For the text-containing cell, return its midpoint in (x, y) coordinate format. 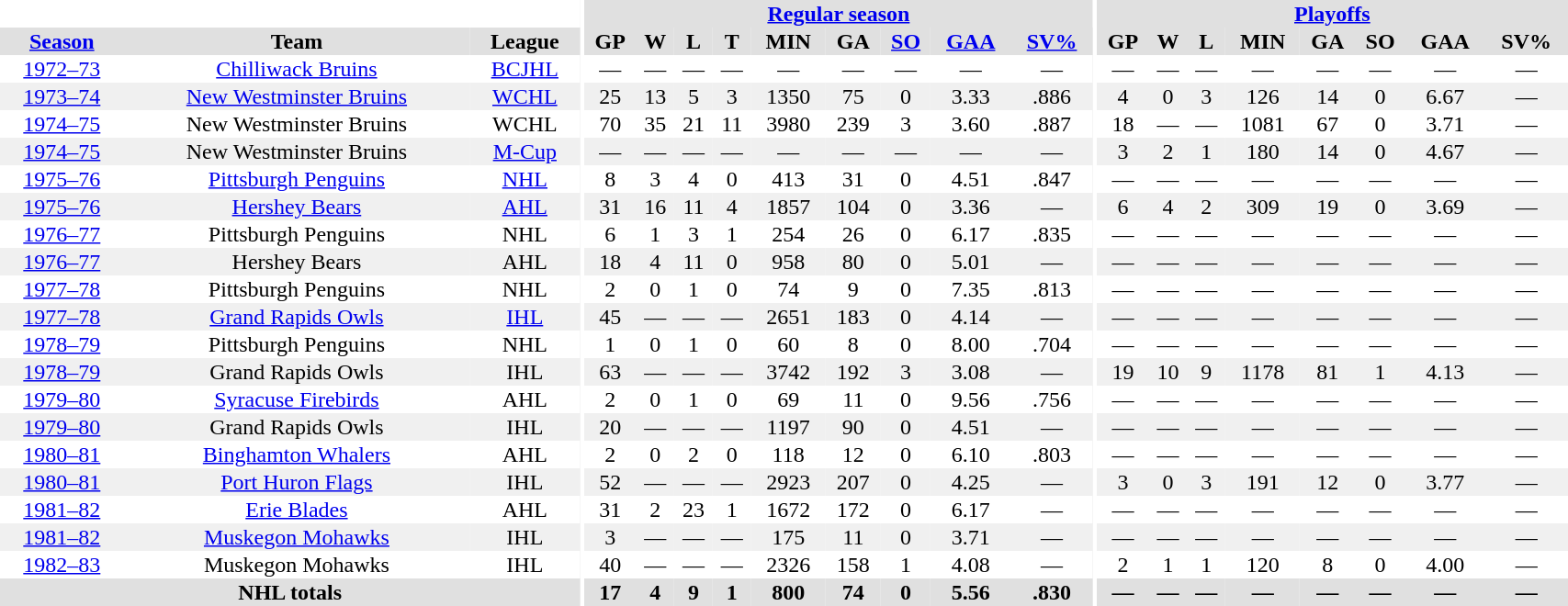
.886 (1051, 96)
958 (788, 262)
.803 (1051, 454)
23 (694, 510)
309 (1262, 207)
3.60 (970, 124)
175 (788, 537)
90 (853, 427)
1972–73 (62, 69)
800 (788, 592)
Team (298, 41)
191 (1262, 482)
NHL totals (290, 592)
183 (853, 317)
Playoffs (1332, 14)
118 (788, 454)
1081 (1262, 124)
Syracuse Firebirds (298, 399)
4.08 (970, 565)
26 (853, 234)
25 (610, 96)
3980 (788, 124)
17 (610, 592)
2923 (788, 482)
3.33 (970, 96)
70 (610, 124)
1973–74 (62, 96)
52 (610, 482)
6.67 (1446, 96)
172 (853, 510)
4.14 (970, 317)
1982–83 (62, 565)
4.67 (1446, 151)
2326 (788, 565)
21 (694, 124)
.830 (1051, 592)
45 (610, 317)
192 (853, 372)
69 (788, 399)
7.35 (970, 289)
60 (788, 344)
Port Huron Flags (298, 482)
Regular season (839, 14)
8.00 (970, 344)
.813 (1051, 289)
Erie Blades (298, 510)
4.25 (970, 482)
67 (1327, 124)
120 (1262, 565)
63 (610, 372)
6.10 (970, 454)
75 (853, 96)
.887 (1051, 124)
1350 (788, 96)
1197 (788, 427)
254 (788, 234)
4.00 (1446, 565)
35 (655, 124)
20 (610, 427)
80 (853, 262)
.835 (1051, 234)
9.56 (970, 399)
League (525, 41)
16 (655, 207)
M-Cup (525, 151)
3.36 (970, 207)
Chilliwack Bruins (298, 69)
81 (1327, 372)
T (732, 41)
10 (1168, 372)
BCJHL (525, 69)
3.08 (970, 372)
239 (853, 124)
5 (694, 96)
413 (788, 179)
3.77 (1446, 482)
5.01 (970, 262)
3742 (788, 372)
Season (62, 41)
.704 (1051, 344)
207 (853, 482)
1672 (788, 510)
40 (610, 565)
5.56 (970, 592)
2651 (788, 317)
.847 (1051, 179)
4.13 (1446, 372)
1857 (788, 207)
104 (853, 207)
126 (1262, 96)
3.69 (1446, 207)
.756 (1051, 399)
158 (853, 565)
180 (1262, 151)
13 (655, 96)
Binghamton Whalers (298, 454)
1178 (1262, 372)
